Extract the [X, Y] coordinate from the center of the cell holding the provided text.  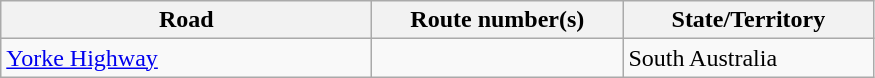
Yorke Highway [186, 58]
Route number(s) [498, 20]
South Australia [748, 58]
State/Territory [748, 20]
Road [186, 20]
